Extract the [X, Y] coordinate from the center of the cell holding the provided text.  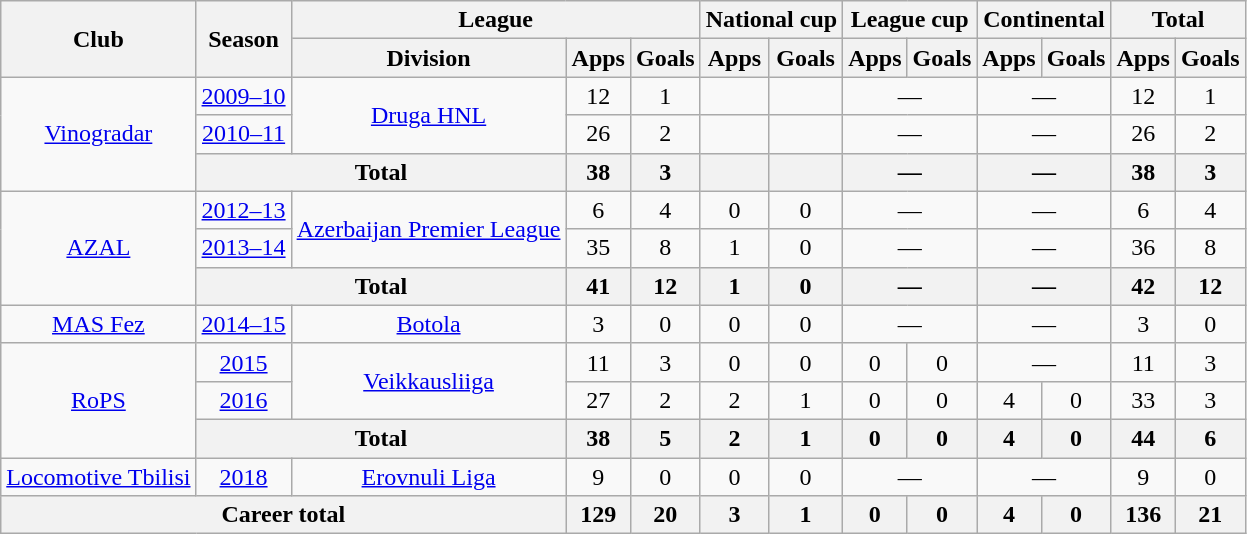
41 [598, 286]
136 [1143, 515]
RoPS [98, 400]
Season [244, 39]
Division [428, 58]
2010–11 [244, 134]
MAS Fez [98, 324]
36 [1143, 248]
33 [1143, 400]
5 [665, 438]
National cup [771, 20]
Vinogradar [98, 134]
League cup [910, 20]
2012–13 [244, 210]
129 [598, 515]
27 [598, 400]
Club [98, 39]
2018 [244, 477]
2014–15 [244, 324]
Druga HNL [428, 115]
35 [598, 248]
Botola [428, 324]
Locomotive Tbilisi [98, 477]
League [496, 20]
2009–10 [244, 96]
AZAL [98, 248]
2013–14 [244, 248]
2015 [244, 362]
21 [1210, 515]
Career total [284, 515]
Azerbaijan Premier League [428, 229]
44 [1143, 438]
Veikkausliiga [428, 381]
Continental [1044, 20]
42 [1143, 286]
20 [665, 515]
Erovnuli Liga [428, 477]
2016 [244, 400]
